Identify which cell holds the provided text, then report its (x, y) central coordinate. 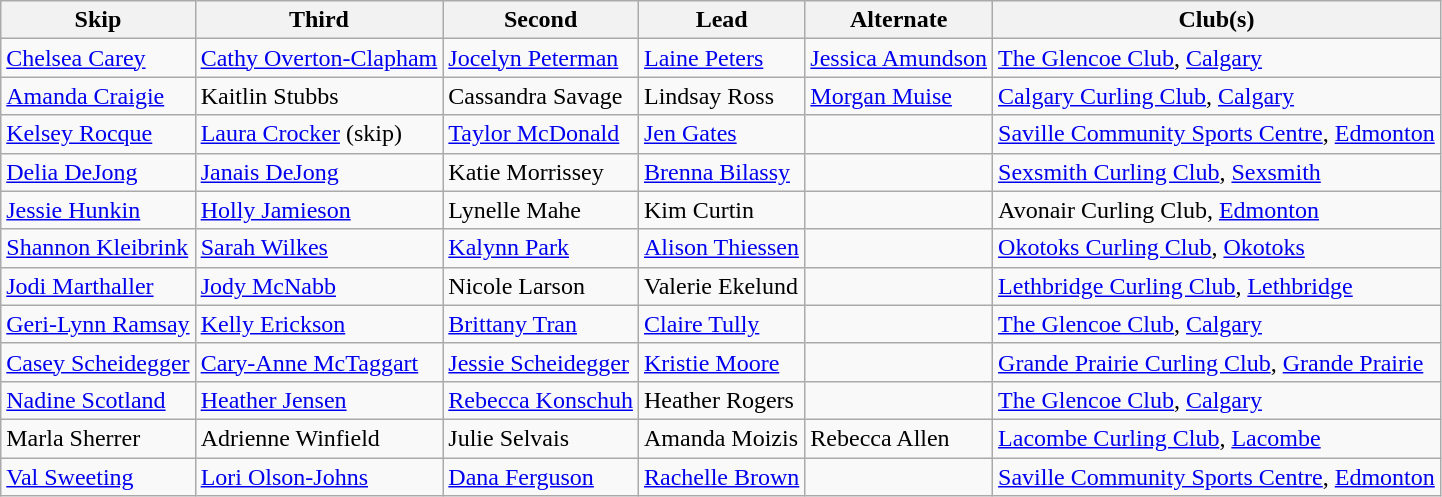
Amanda Moizis (721, 438)
Jen Gates (721, 134)
Nicole Larson (541, 286)
Shannon Kleibrink (98, 248)
Second (541, 20)
Holly Jamieson (319, 210)
Jessie Scheidegger (541, 362)
Cary-Anne McTaggart (319, 362)
Avonair Curling Club, Edmonton (1217, 210)
Jocelyn Peterman (541, 58)
Kaitlin Stubbs (319, 96)
Alison Thiessen (721, 248)
Laura Crocker (skip) (319, 134)
Amanda Craigie (98, 96)
Kelly Erickson (319, 324)
Cassandra Savage (541, 96)
Kim Curtin (721, 210)
Chelsea Carey (98, 58)
Lindsay Ross (721, 96)
Brenna Bilassy (721, 172)
Alternate (899, 20)
Cathy Overton-Clapham (319, 58)
Delia DeJong (98, 172)
Kalynn Park (541, 248)
Rebecca Allen (899, 438)
Calgary Curling Club, Calgary (1217, 96)
Geri-Lynn Ramsay (98, 324)
Laine Peters (721, 58)
Skip (98, 20)
Nadine Scotland (98, 400)
Julie Selvais (541, 438)
Brittany Tran (541, 324)
Jessie Hunkin (98, 210)
Rachelle Brown (721, 477)
Jessica Amundson (899, 58)
Morgan Muise (899, 96)
Grande Prairie Curling Club, Grande Prairie (1217, 362)
Lynelle Mahe (541, 210)
Kristie Moore (721, 362)
Dana Ferguson (541, 477)
Lacombe Curling Club, Lacombe (1217, 438)
Casey Scheidegger (98, 362)
Heather Jensen (319, 400)
Val Sweeting (98, 477)
Club(s) (1217, 20)
Taylor McDonald (541, 134)
Heather Rogers (721, 400)
Sarah Wilkes (319, 248)
Claire Tully (721, 324)
Okotoks Curling Club, Okotoks (1217, 248)
Sexsmith Curling Club, Sexsmith (1217, 172)
Lead (721, 20)
Adrienne Winfield (319, 438)
Lethbridge Curling Club, Lethbridge (1217, 286)
Marla Sherrer (98, 438)
Janais DeJong (319, 172)
Valerie Ekelund (721, 286)
Katie Morrissey (541, 172)
Kelsey Rocque (98, 134)
Third (319, 20)
Lori Olson-Johns (319, 477)
Jodi Marthaller (98, 286)
Rebecca Konschuh (541, 400)
Jody McNabb (319, 286)
